Scan for the cell matching the given text and deliver its (x, y) coordinate at center. 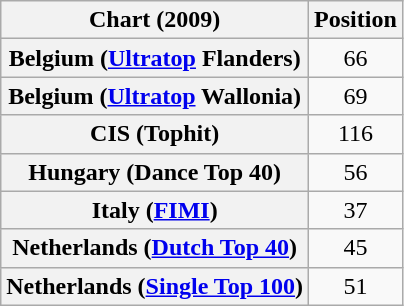
Chart (2009) (155, 20)
Belgium (Ultratop Flanders) (155, 58)
Position (356, 20)
66 (356, 58)
45 (356, 248)
Italy (FIMI) (155, 210)
37 (356, 210)
56 (356, 172)
CIS (Tophit) (155, 134)
51 (356, 286)
Netherlands (Single Top 100) (155, 286)
Belgium (Ultratop Wallonia) (155, 96)
116 (356, 134)
Netherlands (Dutch Top 40) (155, 248)
Hungary (Dance Top 40) (155, 172)
69 (356, 96)
